Identify which cell holds the provided text, then report its (X, Y) central coordinate. 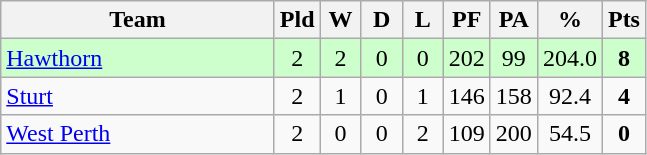
200 (514, 134)
Sturt (138, 96)
PA (514, 20)
202 (466, 58)
PF (466, 20)
D (382, 20)
West Perth (138, 134)
8 (624, 58)
204.0 (570, 58)
92.4 (570, 96)
L (422, 20)
99 (514, 58)
Team (138, 20)
4 (624, 96)
Hawthorn (138, 58)
54.5 (570, 134)
109 (466, 134)
W (340, 20)
% (570, 20)
Pld (297, 20)
Pts (624, 20)
146 (466, 96)
158 (514, 96)
